Search for the cell housing the specified text and yield its (x, y) center coordinate. 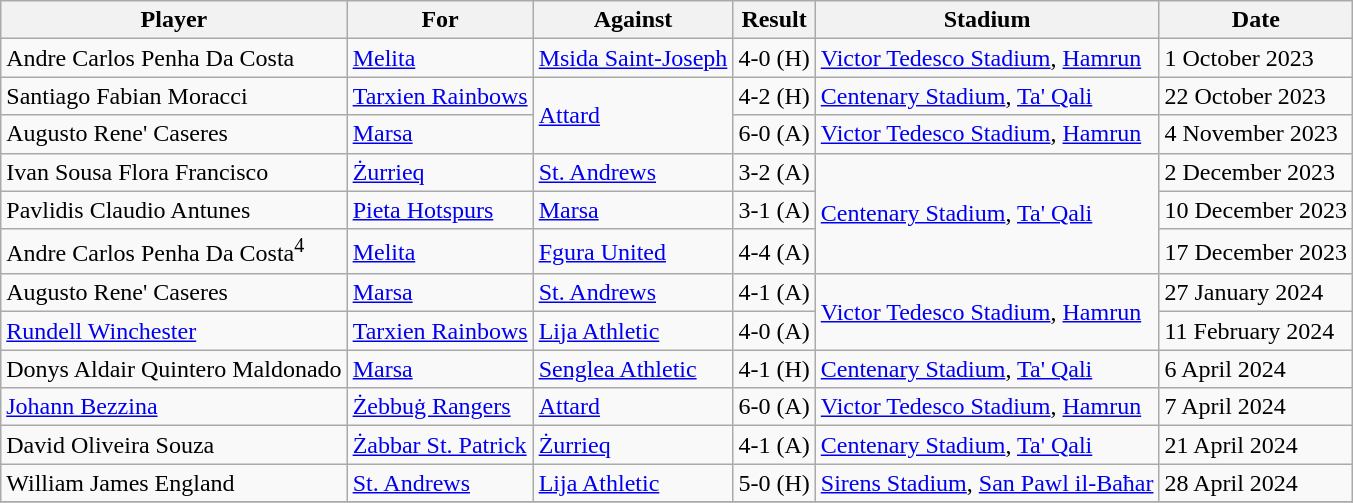
Stadium (987, 20)
Ivan Sousa Flora Francisco (174, 172)
3-1 (A) (774, 210)
22 October 2023 (1256, 96)
7 April 2024 (1256, 407)
4-0 (H) (774, 58)
Pieta Hotspurs (440, 210)
Johann Bezzina (174, 407)
Sirens Stadium, San Pawl il-Baħar (987, 483)
4-4 (A) (774, 252)
1 October 2023 (1256, 58)
Date (1256, 20)
5-0 (H) (774, 483)
Player (174, 20)
17 December 2023 (1256, 252)
Andre Carlos Penha Da Costa (174, 58)
Donys Aldair Quintero Maldonado (174, 369)
Senglea Athletic (633, 369)
Żabbar St. Patrick (440, 445)
David Oliveira Souza (174, 445)
27 January 2024 (1256, 293)
Fgura United (633, 252)
4-1 (H) (774, 369)
Pavlidis Claudio Antunes (174, 210)
Result (774, 20)
4-0 (A) (774, 331)
Żebbuġ Rangers (440, 407)
2 December 2023 (1256, 172)
10 December 2023 (1256, 210)
Msida Saint-Joseph (633, 58)
Santiago Fabian Moracci (174, 96)
4-2 (H) (774, 96)
4 November 2023 (1256, 134)
11 February 2024 (1256, 331)
21 April 2024 (1256, 445)
Against (633, 20)
William James England (174, 483)
Andre Carlos Penha Da Costa4 (174, 252)
Rundell Winchester (174, 331)
28 April 2024 (1256, 483)
3-2 (A) (774, 172)
6 April 2024 (1256, 369)
For (440, 20)
